From the cell containing the given text, extract its center point as (x, y) coordinate. 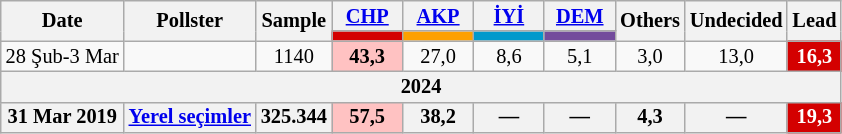
13,0 (736, 56)
1140 (294, 56)
DEM (580, 16)
CHP (368, 16)
5,1 (580, 56)
Others (650, 20)
Pollster (190, 20)
325.344 (294, 118)
Date (62, 20)
31 Mar 2019 (62, 118)
4,3 (650, 118)
16,3 (814, 56)
28 Şub-3 Mar (62, 56)
AKP (438, 16)
43,3 (368, 56)
19,3 (814, 118)
Lead (814, 20)
38,2 (438, 118)
Undecided (736, 20)
8,6 (508, 56)
2024 (422, 86)
Sample (294, 20)
Yerel seçimler (190, 118)
27,0 (438, 56)
3,0 (650, 56)
İYİ (508, 16)
57,5 (368, 118)
